Return [x, y] of the center of cell containing provided text 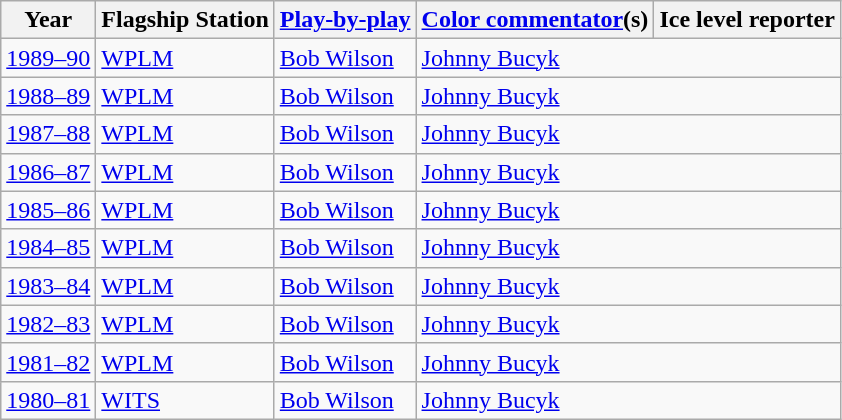
Play-by-play [345, 20]
1980–81 [48, 400]
Ice level reporter [748, 20]
1982–83 [48, 324]
1981–82 [48, 362]
1989–90 [48, 58]
1986–87 [48, 172]
Color commentator(s) [535, 20]
1984–85 [48, 248]
1987–88 [48, 134]
1983–84 [48, 286]
1985–86 [48, 210]
Year [48, 20]
Flagship Station [185, 20]
1988–89 [48, 96]
WITS [185, 400]
